Determine the [x, y] coordinate at the center of the cell enclosing the given text.  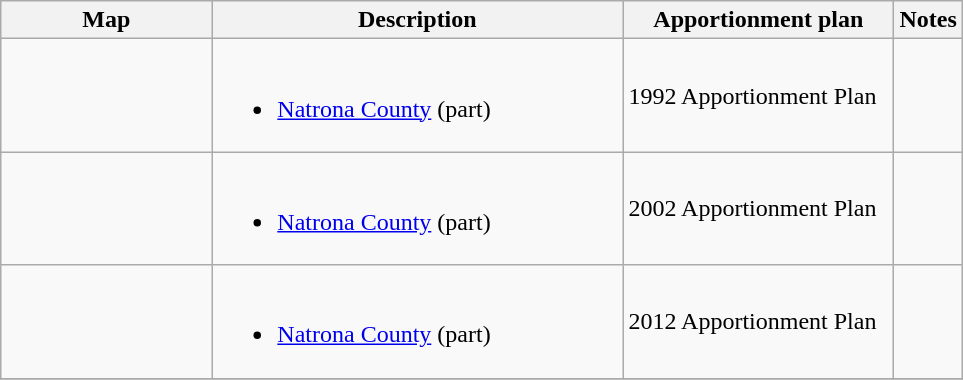
Description [418, 20]
2012 Apportionment Plan [758, 322]
Map [106, 20]
Notes [928, 20]
1992 Apportionment Plan [758, 96]
Apportionment plan [758, 20]
2002 Apportionment Plan [758, 208]
